Output the [x, y] coordinate of the center of the cell containing the given text.  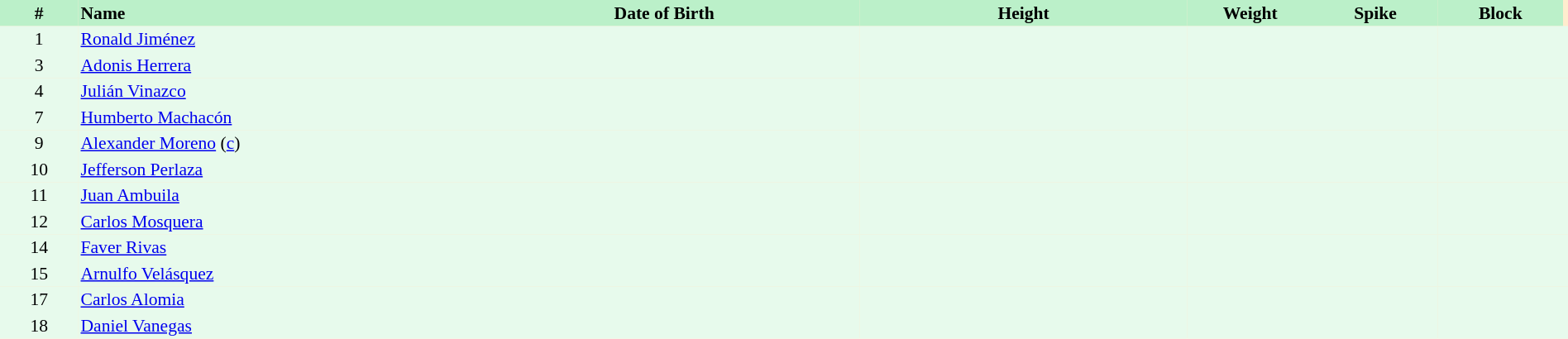
18 [39, 326]
Adonis Herrera [273, 65]
Daniel Vanegas [273, 326]
Block [1500, 13]
7 [39, 117]
4 [39, 91]
Carlos Mosquera [273, 222]
Height [1024, 13]
15 [39, 274]
17 [39, 299]
11 [39, 195]
Juan Ambuila [273, 195]
Faver Rivas [273, 248]
9 [39, 144]
14 [39, 248]
3 [39, 65]
Name [273, 13]
Humberto Machacón [273, 117]
# [39, 13]
Weight [1250, 13]
12 [39, 222]
Alexander Moreno (c) [273, 144]
1 [39, 40]
Spike [1374, 13]
Date of Birth [664, 13]
Arnulfo Velásquez [273, 274]
Julián Vinazco [273, 91]
10 [39, 169]
Carlos Alomia [273, 299]
Ronald Jiménez [273, 40]
Jefferson Perlaza [273, 169]
